Capture the cell that displays the provided text and extract its (X, Y) central coordinate. 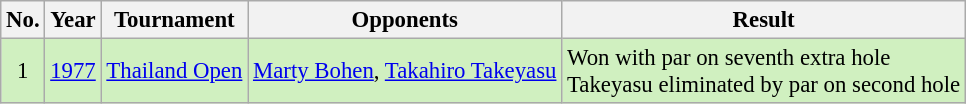
Won with par on seventh extra holeTakeyasu eliminated by par on second hole (764, 72)
1977 (73, 72)
Tournament (174, 20)
1 (23, 72)
Opponents (405, 20)
Result (764, 20)
Marty Bohen, Takahiro Takeyasu (405, 72)
Year (73, 20)
No. (23, 20)
Thailand Open (174, 72)
